Detect which cell encompasses the target text, then output its (X, Y) center coordinate. 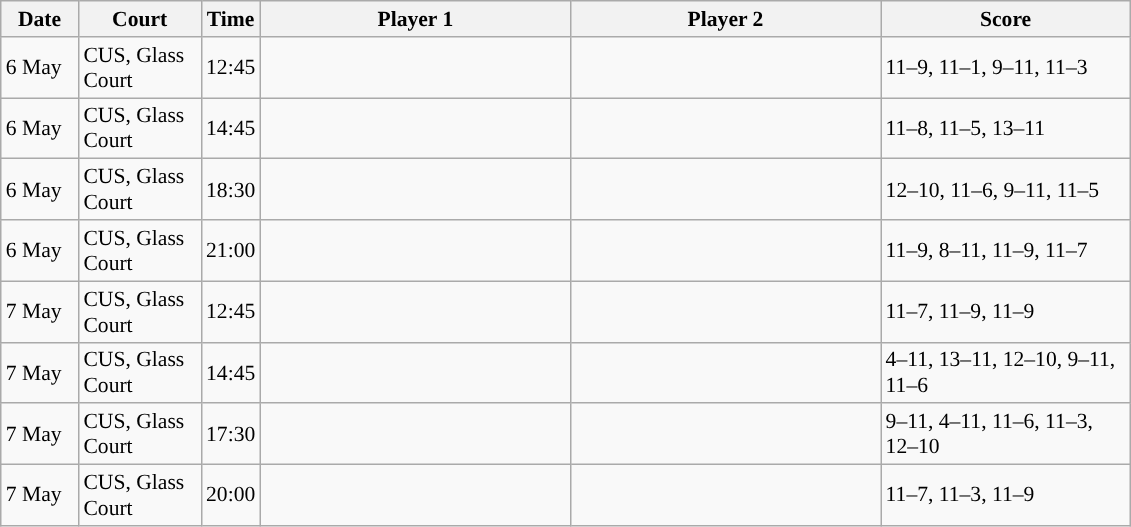
Date (40, 19)
21:00 (230, 250)
4–11, 13–11, 12–10, 9–11, 11–6 (1006, 372)
11–9, 11–1, 9–11, 11–3 (1006, 68)
Court (140, 19)
12–10, 11–6, 9–11, 11–5 (1006, 190)
Player 1 (415, 19)
11–8, 11–5, 13–11 (1006, 128)
17:30 (230, 434)
20:00 (230, 496)
11–7, 11–3, 11–9 (1006, 496)
Score (1006, 19)
11–7, 11–9, 11–9 (1006, 312)
Player 2 (725, 19)
18:30 (230, 190)
11–9, 8–11, 11–9, 11–7 (1006, 250)
9–11, 4–11, 11–6, 11–3, 12–10 (1006, 434)
Time (230, 19)
